Scan for the cell matching the given text and deliver its (x, y) coordinate at center. 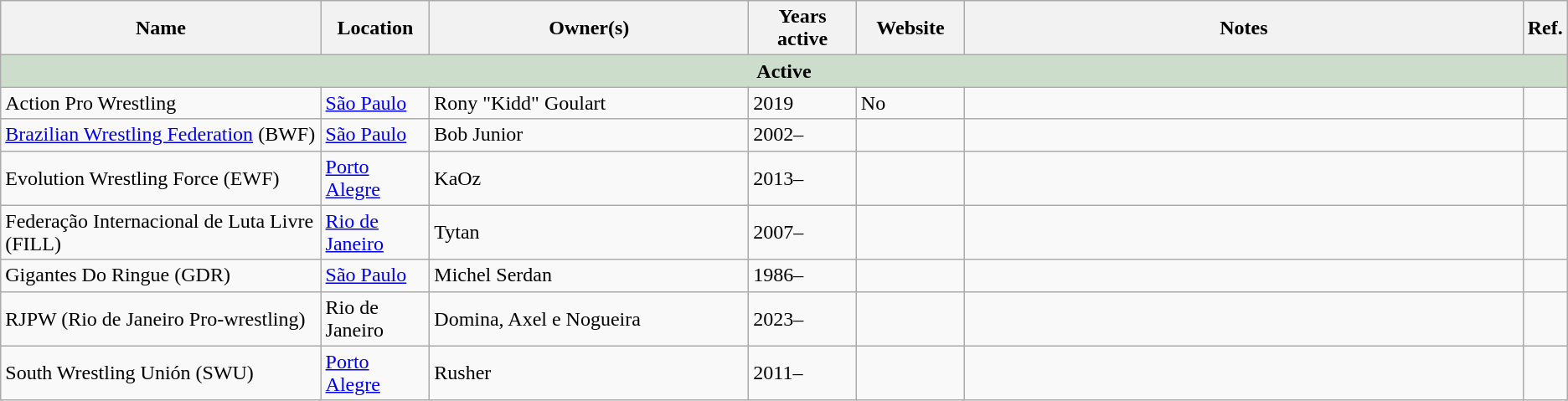
Tytan (590, 233)
Website (910, 28)
Rony "Kidd" Goulart (590, 103)
2011– (802, 373)
Michel Serdan (590, 275)
Location (375, 28)
Owner(s) (590, 28)
2007– (802, 233)
Notes (1245, 28)
2002– (802, 135)
2019 (802, 103)
2023– (802, 318)
Domina, Axel e Nogueira (590, 318)
KaOz (590, 177)
Brazilian Wrestling Federation (BWF) (161, 135)
Action Pro Wrestling (161, 103)
2013– (802, 177)
Gigantes Do Ringue (GDR) (161, 275)
Ref. (1545, 28)
Name (161, 28)
Years active (802, 28)
Rusher (590, 373)
Bob Junior (590, 135)
Federação Internacional de Luta Livre (FILL) (161, 233)
Evolution Wrestling Force (EWF) (161, 177)
RJPW (Rio de Janeiro Pro-wrestling) (161, 318)
Active (784, 71)
No (910, 103)
South Wrestling Unión (SWU) (161, 373)
1986– (802, 275)
